Output the (x, y) coordinate of the center of the cell containing the given text.  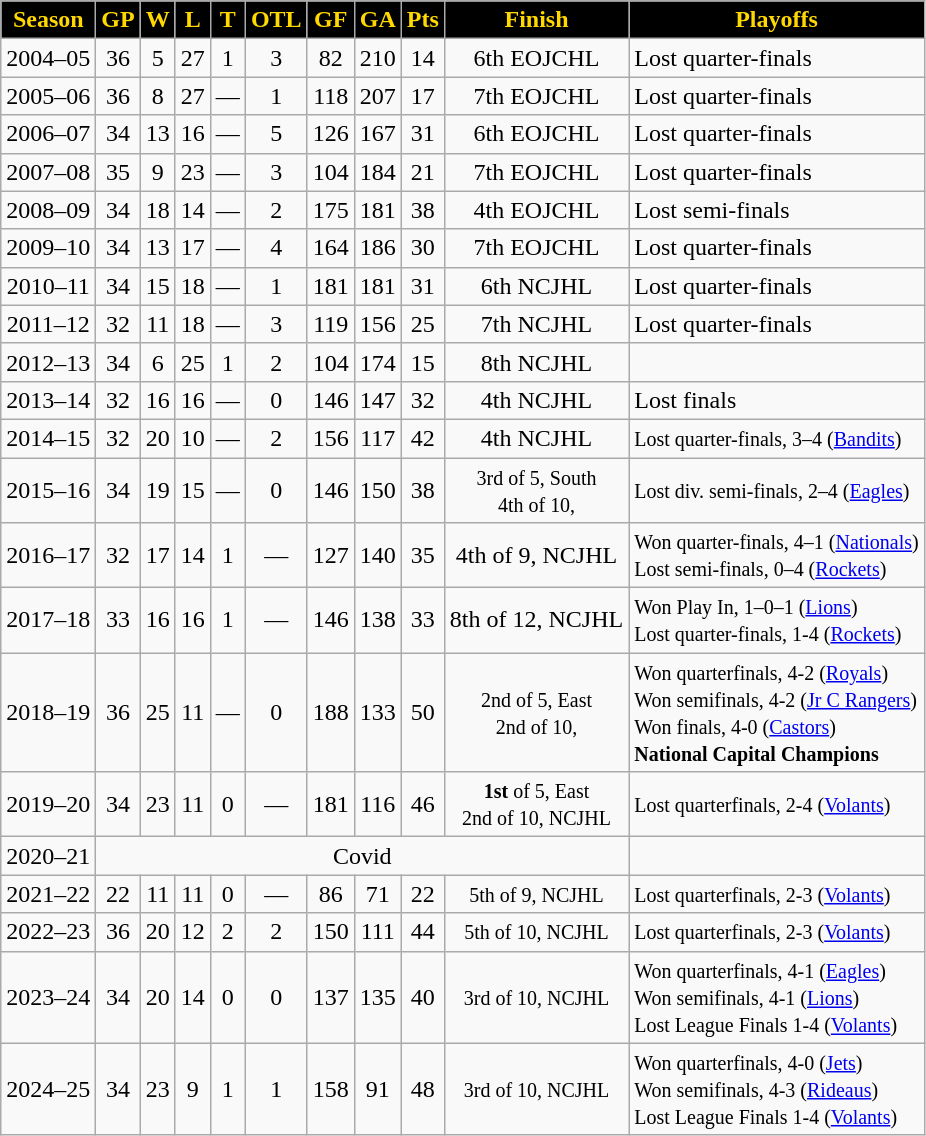
82 (330, 58)
2008–09 (48, 210)
2024–25 (48, 1089)
12 (192, 932)
8th of 12, NCJHL (536, 620)
Pts (422, 20)
2009–10 (48, 248)
175 (330, 210)
Won quarterfinals, 4-2 (Royals)Won semifinals, 4-2 (Jr C Rangers)Won finals, 4-0 (Castors)National Capital Champions (777, 712)
2014–15 (48, 438)
2005–06 (48, 96)
Lost semi-finals (777, 210)
210 (378, 58)
133 (378, 712)
4th EOJCHL (536, 210)
46 (422, 804)
2004–05 (48, 58)
2019–20 (48, 804)
2022–23 (48, 932)
2016–17 (48, 556)
Won quarterfinals, 4-0 (Jets)Won semifinals, 4-3 (Rideaus)Lost League Finals 1-4 (Volants) (777, 1089)
116 (378, 804)
Season (48, 20)
40 (422, 997)
GA (378, 20)
42 (422, 438)
10 (192, 438)
127 (330, 556)
8th NCJHL (536, 362)
6 (158, 362)
2020–21 (48, 856)
Won Play In, 1–0–1 (Lions)Lost quarter-finals, 1-4 (Rockets) (777, 620)
2011–12 (48, 324)
2007–08 (48, 172)
Won quarterfinals, 4-1 (Eagles)Won semifinals, 4-1 (Lions)Lost League Finals 1-4 (Volants) (777, 997)
71 (378, 894)
111 (378, 932)
3rd of 5, South4th of 10, (536, 490)
135 (378, 997)
Lost finals (777, 400)
167 (378, 134)
137 (330, 997)
2015–16 (48, 490)
8 (158, 96)
119 (330, 324)
GF (330, 20)
4th of 9, NCJHL (536, 556)
86 (330, 894)
188 (330, 712)
164 (330, 248)
2006–07 (48, 134)
50 (422, 712)
Lost quarter-finals, 3–4 (Bandits) (777, 438)
158 (330, 1089)
4 (276, 248)
174 (378, 362)
L (192, 20)
OTL (276, 20)
140 (378, 556)
207 (378, 96)
W (158, 20)
Won quarter-finals, 4–1 (Nationals)Lost semi-finals, 0–4 (Rockets) (777, 556)
5th of 9, NCJHL (536, 894)
6th NCJHL (536, 286)
91 (378, 1089)
184 (378, 172)
186 (378, 248)
Lost quarterfinals, 2-4 (Volants) (777, 804)
T (228, 20)
2010–11 (48, 286)
Playoffs (777, 20)
117 (378, 438)
44 (422, 932)
1st of 5, East2nd of 10, NCJHL (536, 804)
2nd of 5, East2nd of 10, (536, 712)
2023–24 (48, 997)
138 (378, 620)
Covid (362, 856)
Lost div. semi-finals, 2–4 (Eagles) (777, 490)
48 (422, 1089)
2013–14 (48, 400)
Finish (536, 20)
2012–13 (48, 362)
126 (330, 134)
7th NCJHL (536, 324)
2021–22 (48, 894)
30 (422, 248)
2018–19 (48, 712)
2017–18 (48, 620)
GP (118, 20)
19 (158, 490)
21 (422, 172)
5th of 10, NCJHL (536, 932)
118 (330, 96)
147 (378, 400)
